Search for the cell housing the specified text and yield its (X, Y) center coordinate. 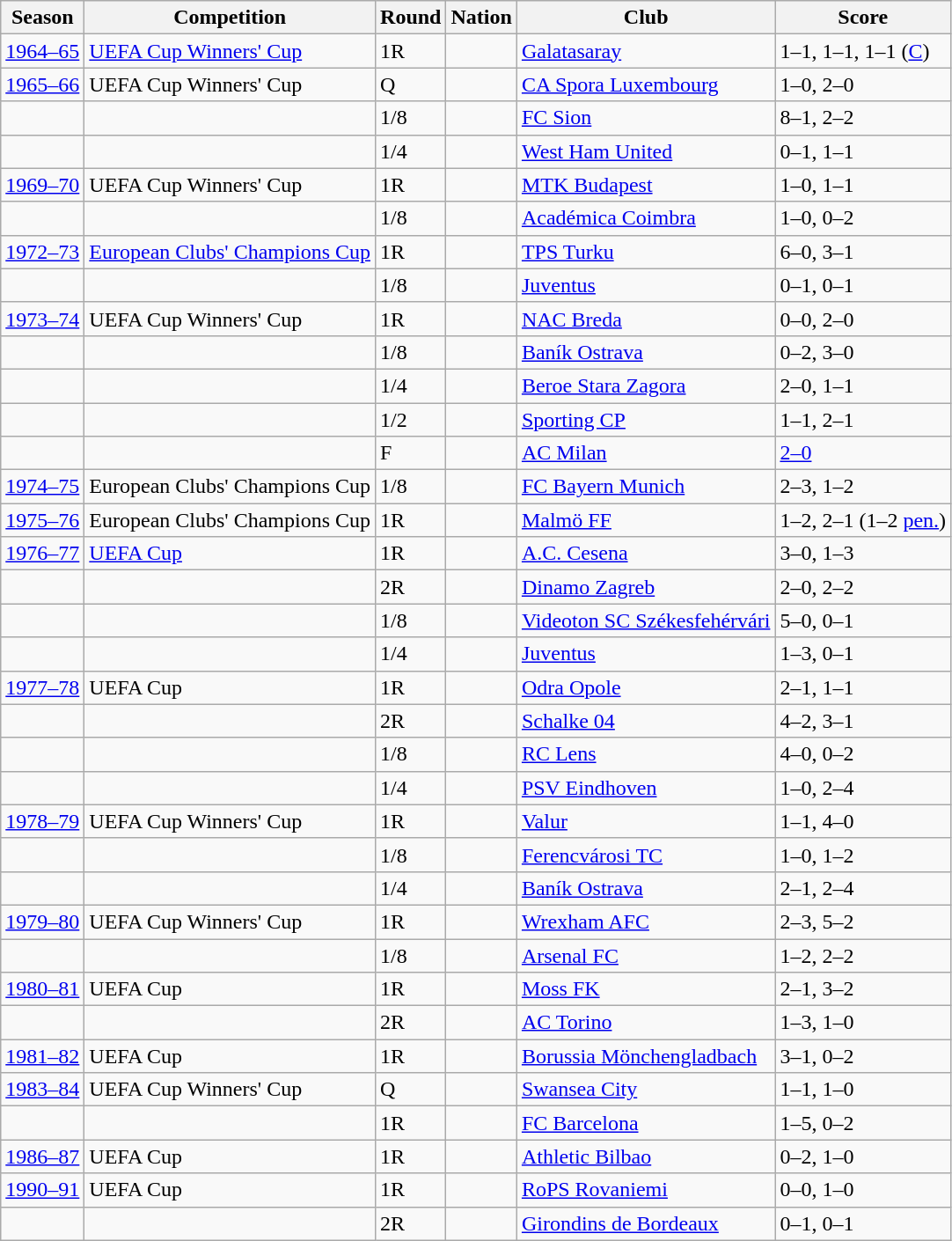
AC Milan (646, 453)
Round (411, 18)
F (411, 453)
Competition (231, 18)
Valur (646, 821)
1–1, 2–1 (863, 420)
1–2, 2–2 (863, 955)
Videoton SC Székesfehérvári (646, 620)
1–2, 2–1 (1–2 pen.) (863, 520)
Galatasaray (646, 51)
Borussia Mönchengladbach (646, 1056)
1–0, 1–2 (863, 855)
Arsenal FC (646, 955)
1964–65 (42, 51)
1976–77 (42, 554)
0–0, 1–0 (863, 1190)
1973–74 (42, 319)
2–0 (863, 453)
Beroe Stara Zagora (646, 386)
Girondins de Bordeaux (646, 1223)
1981–82 (42, 1056)
1969–70 (42, 185)
2–0, 2–2 (863, 587)
A.C. Cesena (646, 554)
NAC Breda (646, 319)
1–3, 0–1 (863, 654)
1–0, 2–0 (863, 84)
4–0, 0–2 (863, 754)
Nation (481, 18)
1977–78 (42, 687)
1983–84 (42, 1090)
FC Barcelona (646, 1123)
1980–81 (42, 989)
2–1, 2–4 (863, 888)
1975–76 (42, 520)
2–1, 1–1 (863, 687)
1–1, 1–0 (863, 1090)
0–2, 1–0 (863, 1157)
8–1, 2–2 (863, 118)
TPS Turku (646, 252)
1–3, 1–0 (863, 1023)
0–0, 2–0 (863, 319)
Odra Opole (646, 687)
1–1, 4–0 (863, 821)
1–5, 0–2 (863, 1123)
0–1, 1–1 (863, 151)
MTK Budapest (646, 185)
1/2 (411, 420)
2–0, 1–1 (863, 386)
West Ham United (646, 151)
CA Spora Luxembourg (646, 84)
Dinamo Zagreb (646, 587)
4–2, 3–1 (863, 721)
1–0, 2–4 (863, 788)
1990–91 (42, 1190)
0–2, 3–0 (863, 352)
RoPS Rovaniemi (646, 1190)
1986–87 (42, 1157)
FC Bayern Munich (646, 487)
Season (42, 18)
Sporting CP (646, 420)
Moss FK (646, 989)
3–0, 1–3 (863, 554)
FC Sion (646, 118)
2–3, 5–2 (863, 922)
1–0, 0–2 (863, 218)
Malmö FF (646, 520)
Wrexham AFC (646, 922)
1979–80 (42, 922)
5–0, 0–1 (863, 620)
AC Torino (646, 1023)
Athletic Bilbao (646, 1157)
1978–79 (42, 821)
2–1, 3–2 (863, 989)
Club (646, 18)
1–0, 1–1 (863, 185)
1974–75 (42, 487)
RC Lens (646, 754)
2–3, 1–2 (863, 487)
3–1, 0–2 (863, 1056)
Schalke 04 (646, 721)
Académica Coimbra (646, 218)
PSV Eindhoven (646, 788)
1–1, 1–1, 1–1 (C) (863, 51)
Swansea City (646, 1090)
6–0, 3–1 (863, 252)
Score (863, 18)
Ferencvárosi TC (646, 855)
1965–66 (42, 84)
1972–73 (42, 252)
